Determine the [x, y] coordinate at the center of the cell enclosing the given text.  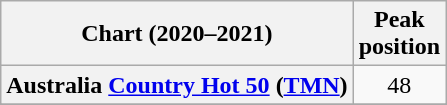
Peakposition [399, 34]
Australia Country Hot 50 (TMN) [177, 85]
Chart (2020–2021) [177, 34]
48 [399, 85]
